Identify which cell holds the provided text, then report its (X, Y) central coordinate. 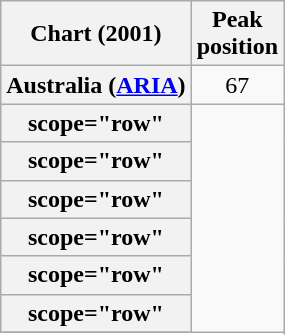
Australia (ARIA) (96, 85)
Peakposition (237, 34)
67 (237, 85)
Chart (2001) (96, 34)
